Locate the cell with the specified text and output its (x, y) center coordinate. 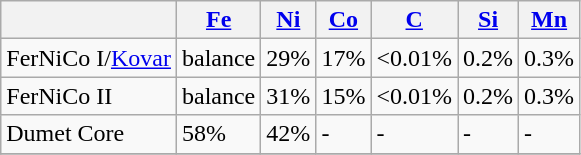
Dumet Core (89, 134)
42% (288, 134)
58% (218, 134)
Fe (218, 20)
FerNiCo I/Kovar (89, 58)
29% (288, 58)
17% (344, 58)
FerNiCo II (89, 96)
C (414, 20)
15% (344, 96)
Mn (550, 20)
Si (488, 20)
Ni (288, 20)
31% (288, 96)
Co (344, 20)
